Find where the given text appears and provide that cell's center as [X, Y] coordinate. 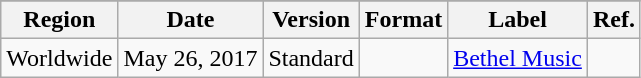
Ref. [614, 20]
Worldwide [60, 58]
Bethel Music [518, 58]
Standard [311, 58]
May 26, 2017 [190, 58]
Format [403, 20]
Region [60, 20]
Date [190, 20]
Version [311, 20]
Label [518, 20]
